Extract the (X, Y) coordinate from the center of the cell holding the provided text.  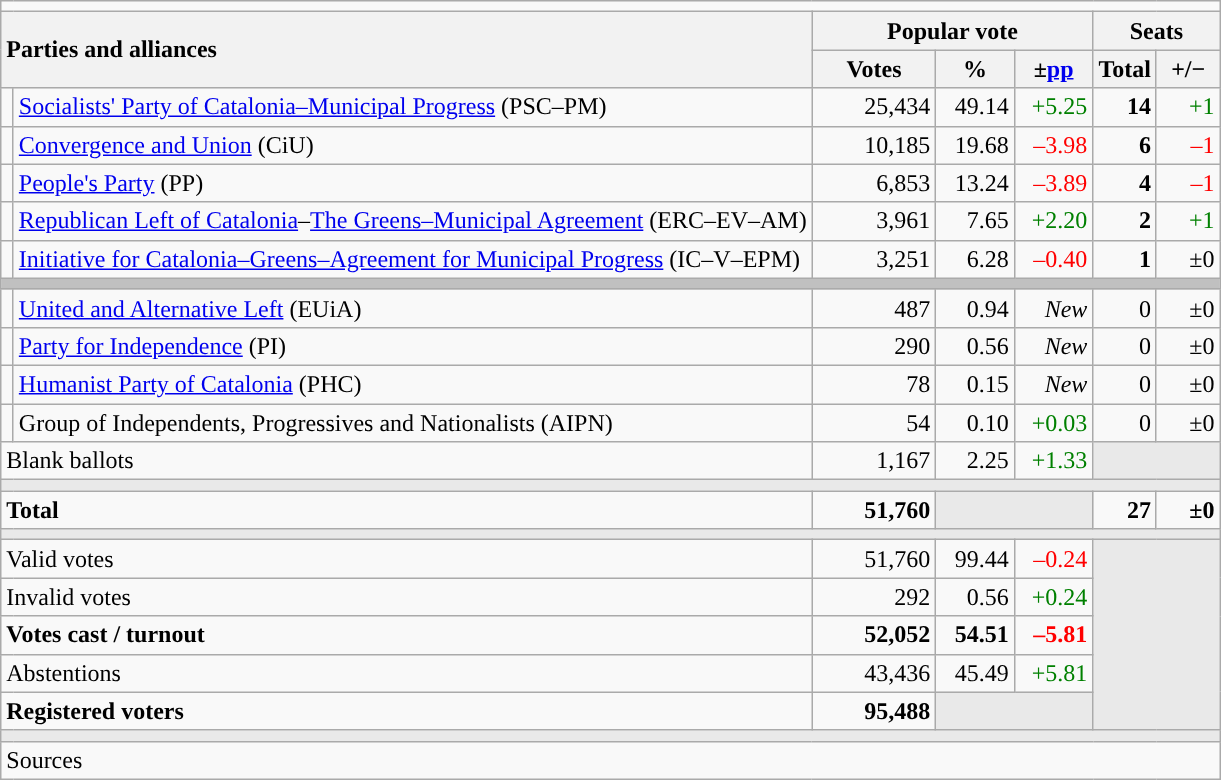
7.65 (976, 221)
+/− (1188, 69)
United and Alternative Left (EUiA) (412, 308)
3,961 (874, 221)
Parties and alliances (406, 50)
Abstentions (406, 673)
Seats (1156, 31)
1 (1125, 259)
0.15 (976, 384)
Votes (874, 69)
6,853 (874, 183)
Registered voters (406, 711)
Republican Left of Catalonia–The Greens–Municipal Agreement (ERC–EV–AM) (412, 221)
% (976, 69)
43,436 (874, 673)
2 (1125, 221)
95,488 (874, 711)
Group of Independents, Progressives and Nationalists (AIPN) (412, 423)
290 (874, 346)
1,167 (874, 461)
2.25 (976, 461)
Convergence and Union (CiU) (412, 145)
+5.25 (1054, 107)
+2.20 (1054, 221)
Initiative for Catalonia–Greens–Agreement for Municipal Progress (IC–V–EPM) (412, 259)
People's Party (PP) (412, 183)
Valid votes (406, 559)
Popular vote (952, 31)
Sources (610, 760)
Invalid votes (406, 597)
+5.81 (1054, 673)
487 (874, 308)
–0.24 (1054, 559)
–3.89 (1054, 183)
3,251 (874, 259)
6.28 (976, 259)
292 (874, 597)
+0.03 (1054, 423)
25,434 (874, 107)
–3.98 (1054, 145)
+1.33 (1054, 461)
49.14 (976, 107)
–5.81 (1054, 635)
13.24 (976, 183)
10,185 (874, 145)
14 (1125, 107)
54 (874, 423)
+0.24 (1054, 597)
–0.40 (1054, 259)
±pp (1054, 69)
78 (874, 384)
52,052 (874, 635)
19.68 (976, 145)
4 (1125, 183)
45.49 (976, 673)
27 (1125, 510)
Humanist Party of Catalonia (PHC) (412, 384)
6 (1125, 145)
0.10 (976, 423)
54.51 (976, 635)
Votes cast / turnout (406, 635)
99.44 (976, 559)
Party for Independence (PI) (412, 346)
0.94 (976, 308)
Blank ballots (406, 461)
Socialists' Party of Catalonia–Municipal Progress (PSC–PM) (412, 107)
